Return the (X, Y) coordinate for the center point of the cell that contains the specified text.  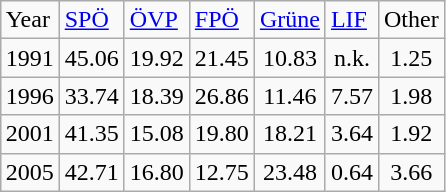
ÖVP (156, 20)
18.39 (156, 96)
23.48 (290, 172)
10.83 (290, 58)
Grüne (290, 20)
3.66 (411, 172)
16.80 (156, 172)
0.64 (352, 172)
3.64 (352, 134)
42.71 (92, 172)
21.45 (222, 58)
33.74 (92, 96)
12.75 (222, 172)
SPÖ (92, 20)
15.08 (156, 134)
11.46 (290, 96)
1.25 (411, 58)
Other (411, 20)
FPÖ (222, 20)
2005 (30, 172)
45.06 (92, 58)
7.57 (352, 96)
19.92 (156, 58)
1991 (30, 58)
LIF (352, 20)
Year (30, 20)
18.21 (290, 134)
41.35 (92, 134)
1996 (30, 96)
1.98 (411, 96)
2001 (30, 134)
1.92 (411, 134)
19.80 (222, 134)
n.k. (352, 58)
26.86 (222, 96)
